Detect which cell encompasses the target text, then output its [X, Y] center coordinate. 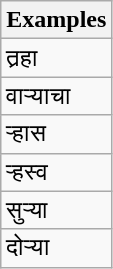
दोऱ्या [56, 248]
Examples [56, 20]
सुऱ्या [56, 210]
तर्‍हा [56, 58]
ऱ्हास [56, 134]
वाऱ्याचा [56, 96]
ऱ्हस्व [56, 172]
